For the text-containing cell, return its midpoint in [X, Y] coordinate format. 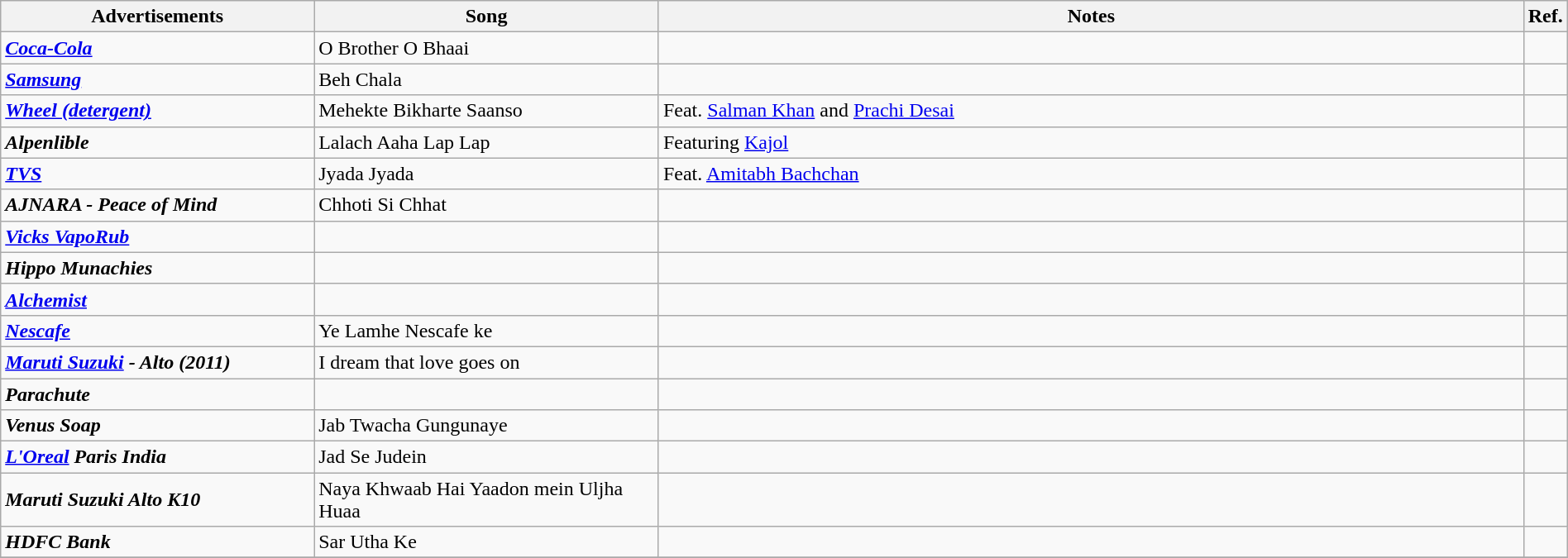
Feat. Amitabh Bachchan [1091, 174]
Featuring Kajol [1091, 142]
Naya Khwaab Hai Yaadon mein Uljha Huaa [486, 499]
Notes [1091, 17]
Sar Utha Ke [486, 542]
Song [486, 17]
Alpenlible [157, 142]
Jyada Jyada [486, 174]
Ref. [1545, 17]
Jad Se Judein [486, 457]
AJNARA - Peace of Mind [157, 205]
Wheel (detergent) [157, 111]
Maruti Suzuki Alto K10 [157, 499]
HDFC Bank [157, 542]
Jab Twacha Gungunaye [486, 426]
Feat. Salman Khan and Prachi Desai [1091, 111]
L'Oreal Paris India [157, 457]
Venus Soap [157, 426]
Maruti Suzuki - Alto (2011) [157, 362]
Parachute [157, 394]
O Brother O Bhaai [486, 48]
Nescafe [157, 331]
I dream that love goes on [486, 362]
Mehekte Bikharte Saanso [486, 111]
Chhoti Si Chhat [486, 205]
Beh Chala [486, 79]
Samsung [157, 79]
TVS [157, 174]
Hippo Munachies [157, 268]
Coca-Cola [157, 48]
Vicks VapoRub [157, 236]
Alchemist [157, 299]
Lalach Aaha Lap Lap [486, 142]
Ye Lamhe Nescafe ke [486, 331]
Advertisements [157, 17]
